From the cell containing the given text, extract its center point as [X, Y] coordinate. 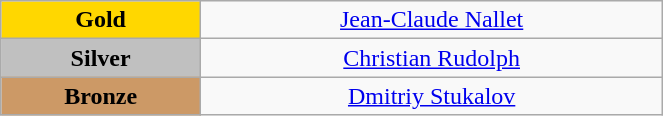
Dmitriy Stukalov [431, 96]
Gold [101, 20]
Jean-Claude Nallet [431, 20]
Bronze [101, 96]
Silver [101, 58]
Christian Rudolph [431, 58]
